Find where the given text appears and provide that cell's center as [x, y] coordinate. 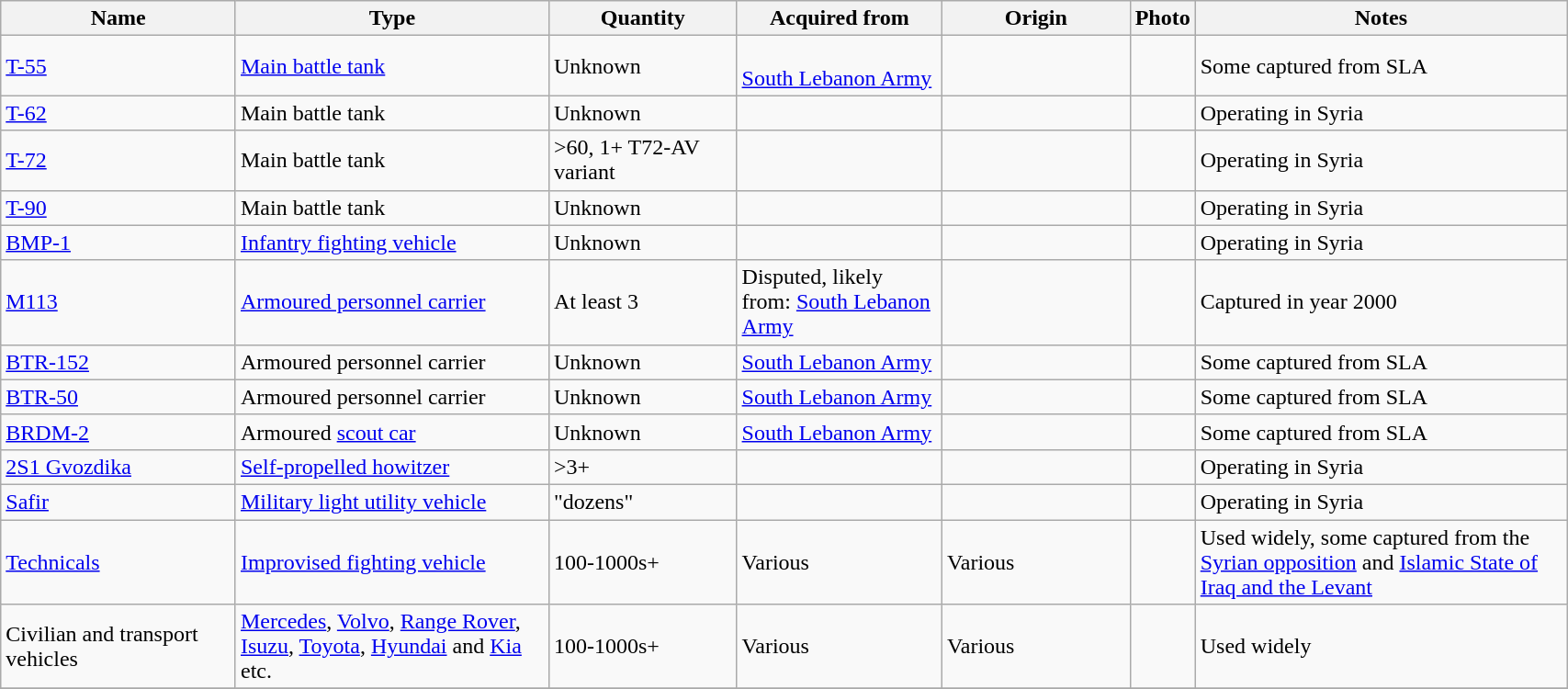
Armoured scout car [391, 432]
At least 3 [643, 302]
Type [391, 18]
>60, 1+ T72-AV variant [643, 160]
2S1 Gvozdika [118, 467]
Infantry fighting vehicle [391, 243]
T-62 [118, 113]
Military light utility vehicle [391, 502]
Name [118, 18]
Used widely, some captured from the Syrian opposition and Islamic State of Iraq and the Levant [1381, 562]
Technicals [118, 562]
Used widely [1381, 647]
M113 [118, 302]
Civilian and transport vehicles [118, 647]
>3+ [643, 467]
Safir [118, 502]
Photo [1163, 18]
Improvised fighting vehicle [391, 562]
Captured in year 2000 [1381, 302]
T-55 [118, 66]
BMP-1 [118, 243]
BTR-152 [118, 362]
T-72 [118, 160]
Self-propelled howitzer [391, 467]
"dozens" [643, 502]
BRDM-2 [118, 432]
Quantity [643, 18]
Origin [1036, 18]
T-90 [118, 208]
Notes [1381, 18]
Acquired from [840, 18]
BTR-50 [118, 397]
Disputed, likely from: South Lebanon Army [840, 302]
Mercedes, Volvo, Range Rover, Isuzu, Toyota, Hyundai and Kia etc. [391, 647]
